From the cell containing the given text, extract its center point as [X, Y] coordinate. 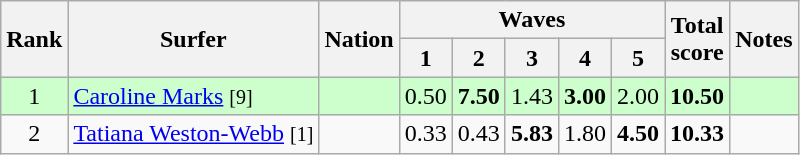
Rank [34, 39]
Surfer [194, 39]
0.50 [426, 96]
1.80 [584, 134]
0.43 [478, 134]
2.00 [638, 96]
7.50 [478, 96]
Tatiana Weston-Webb [1] [194, 134]
Notes [764, 39]
3.00 [584, 96]
Nation [359, 39]
10.50 [698, 96]
5 [638, 58]
1.43 [532, 96]
Waves [532, 20]
0.33 [426, 134]
5.83 [532, 134]
10.33 [698, 134]
Caroline Marks [9] [194, 96]
3 [532, 58]
4.50 [638, 134]
Totalscore [698, 39]
4 [584, 58]
